Return (X, Y) of the center of cell containing provided text 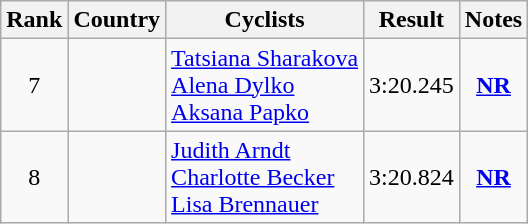
Notes (493, 20)
8 (34, 177)
Result (412, 20)
Rank (34, 20)
Judith ArndtCharlotte BeckerLisa Brennauer (265, 177)
Cyclists (265, 20)
Country (117, 20)
7 (34, 85)
3:20.245 (412, 85)
Tatsiana SharakovaAlena DylkoAksana Papko (265, 85)
3:20.824 (412, 177)
